Search for the cell housing the specified text and yield its [X, Y] center coordinate. 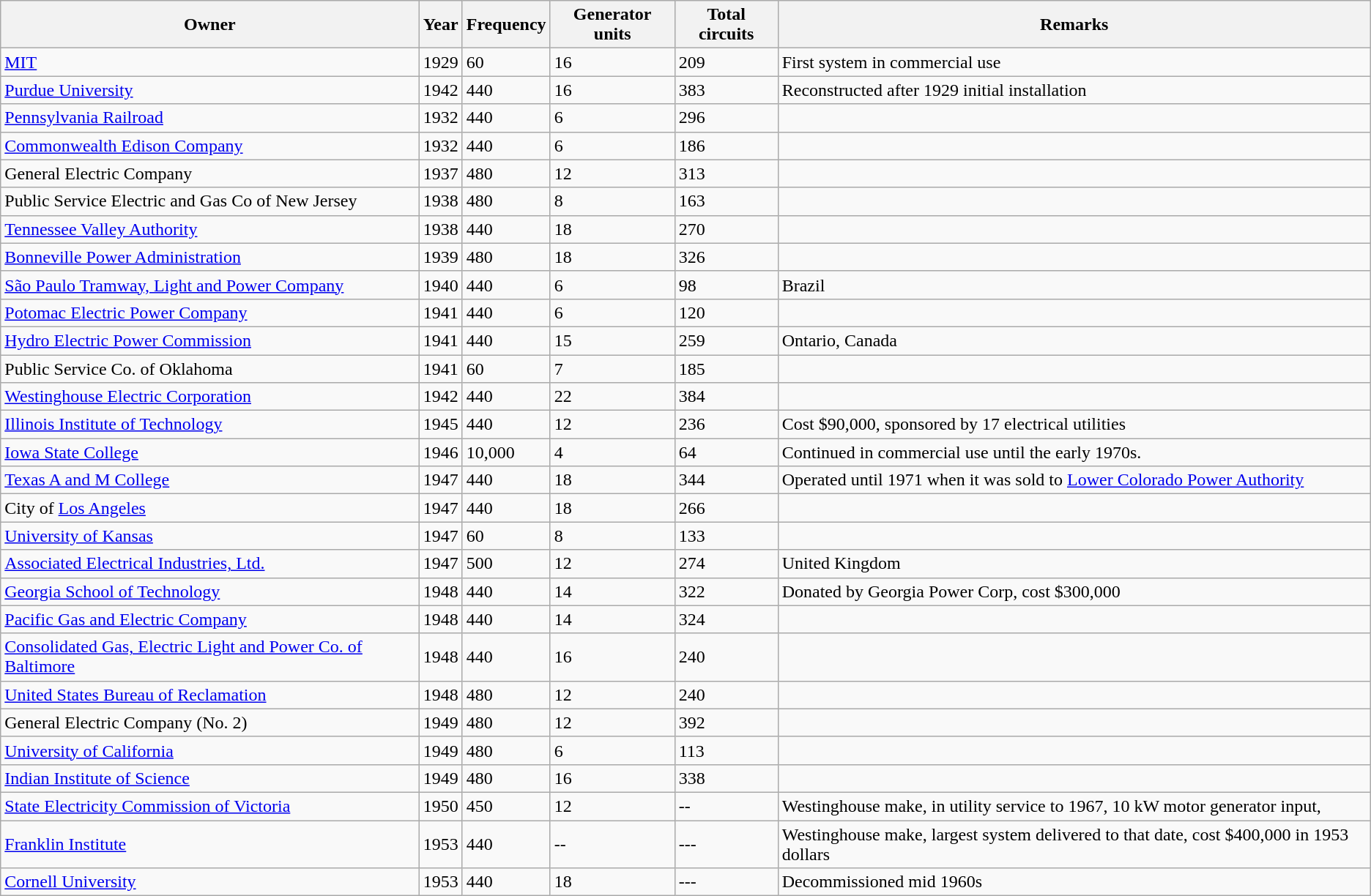
98 [727, 285]
First system in commercial use [1074, 62]
1950 [441, 806]
313 [727, 173]
Brazil [1074, 285]
7 [612, 368]
259 [727, 340]
209 [727, 62]
296 [727, 118]
University of California [209, 750]
Operated until 1971 when it was sold to Lower Colorado Power Authority [1074, 480]
United States Bureau of Reclamation [209, 695]
338 [727, 778]
Frequency [506, 25]
Tennessee Valley Authority [209, 229]
236 [727, 425]
186 [727, 146]
Remarks [1074, 25]
1939 [441, 257]
Owner [209, 25]
4 [612, 452]
384 [727, 397]
Public Service Co. of Oklahoma [209, 368]
Public Service Electric and Gas Co of New Jersey [209, 201]
274 [727, 564]
270 [727, 229]
General Electric Company [209, 173]
1945 [441, 425]
Bonneville Power Administration [209, 257]
University of Kansas [209, 536]
Westinghouse Electric Corporation [209, 397]
326 [727, 257]
Pennsylvania Railroad [209, 118]
1946 [441, 452]
450 [506, 806]
Iowa State College [209, 452]
Cost $90,000, sponsored by 17 electrical utilities [1074, 425]
Indian Institute of Science [209, 778]
Consolidated Gas, Electric Light and Power Co. of Baltimore [209, 657]
Generator units [612, 25]
Ontario, Canada [1074, 340]
City of Los Angeles [209, 508]
Hydro Electric Power Commission [209, 340]
1937 [441, 173]
113 [727, 750]
Total circuits [727, 25]
22 [612, 397]
Reconstructed after 1929 initial installation [1074, 90]
São Paulo Tramway, Light and Power Company [209, 285]
State Electricity Commission of Victoria [209, 806]
Illinois Institute of Technology [209, 425]
383 [727, 90]
64 [727, 452]
Texas A and M College [209, 480]
266 [727, 508]
Decommissioned mid 1960s [1074, 882]
Potomac Electric Power Company [209, 313]
Purdue University [209, 90]
500 [506, 564]
Associated Electrical Industries, Ltd. [209, 564]
10,000 [506, 452]
344 [727, 480]
163 [727, 201]
United Kingdom [1074, 564]
322 [727, 591]
Georgia School of Technology [209, 591]
Commonwealth Edison Company [209, 146]
Cornell University [209, 882]
Westinghouse make, largest system delivered to that date, cost $400,000 in 1953 dollars [1074, 843]
General Electric Company (No. 2) [209, 723]
1940 [441, 285]
Franklin Institute [209, 843]
Year [441, 25]
Continued in commercial use until the early 1970s. [1074, 452]
15 [612, 340]
Pacific Gas and Electric Company [209, 619]
185 [727, 368]
133 [727, 536]
1929 [441, 62]
Donated by Georgia Power Corp, cost $300,000 [1074, 591]
392 [727, 723]
Westinghouse make, in utility service to 1967, 10 kW motor generator input, [1074, 806]
324 [727, 619]
120 [727, 313]
MIT [209, 62]
